Identify which cell holds the provided text, then report its [X, Y] central coordinate. 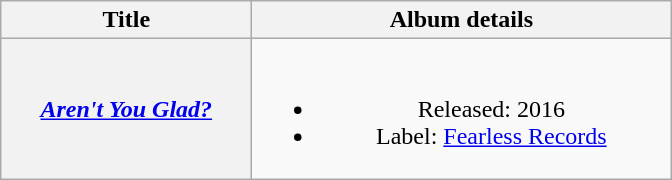
Title [126, 20]
Released: 2016Label: Fearless Records [462, 109]
Aren't You Glad? [126, 109]
Album details [462, 20]
